Detect which cell encompasses the target text, then output its (X, Y) center coordinate. 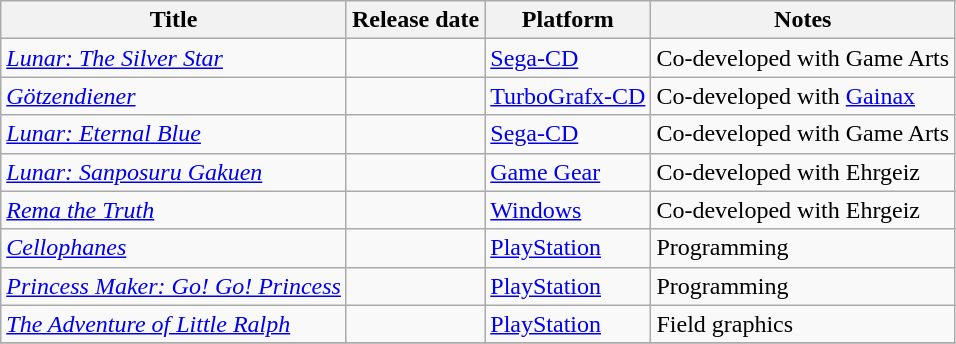
Lunar: The Silver Star (174, 58)
Platform (568, 20)
Princess Maker: Go! Go! Princess (174, 286)
Release date (415, 20)
Notes (803, 20)
Game Gear (568, 172)
Rema the Truth (174, 210)
The Adventure of Little Ralph (174, 324)
TurboGrafx-CD (568, 96)
Götzendiener (174, 96)
Lunar: Sanposuru Gakuen (174, 172)
Windows (568, 210)
Co-developed with Gainax (803, 96)
Title (174, 20)
Cellophanes (174, 248)
Lunar: Eternal Blue (174, 134)
Field graphics (803, 324)
